Output the (X, Y) coordinate of the center of the cell containing the given text.  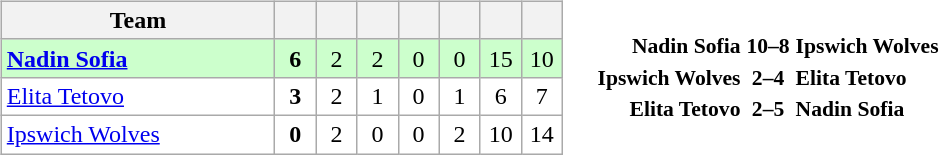
Team (138, 20)
3 (296, 96)
10–8 (768, 46)
14 (542, 134)
2–5 (768, 109)
7 (542, 96)
15 (500, 58)
2–4 (768, 77)
